Determine the (X, Y) coordinate at the center of the cell enclosing the given text.  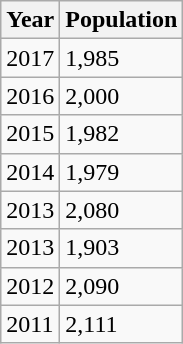
2,090 (122, 286)
1,979 (122, 172)
1,903 (122, 248)
2015 (30, 134)
2011 (30, 324)
2014 (30, 172)
2,000 (122, 96)
Year (30, 20)
2017 (30, 58)
2,111 (122, 324)
2,080 (122, 210)
2012 (30, 286)
1,985 (122, 58)
Population (122, 20)
2016 (30, 96)
1,982 (122, 134)
